Find where the given text appears and provide that cell's center as [x, y] coordinate. 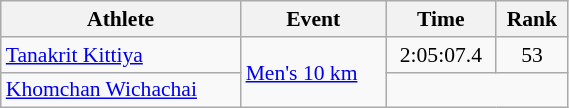
Time [441, 19]
Rank [532, 19]
Tanakrit Kittiya [121, 55]
Event [314, 19]
2:05:07.4 [441, 55]
53 [532, 55]
Athlete [121, 19]
Men's 10 km [314, 72]
Khomchan Wichachai [121, 90]
